Pinpoint the cell where the given text exists, returning its [X, Y] midpoint coordinate. 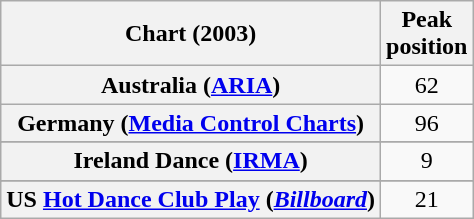
Chart (2003) [191, 34]
62 [427, 85]
9 [427, 161]
Peakposition [427, 34]
Germany (Media Control Charts) [191, 123]
96 [427, 123]
Ireland Dance (IRMA) [191, 161]
US Hot Dance Club Play (Billboard) [191, 199]
21 [427, 199]
Australia (ARIA) [191, 85]
